Return the [X, Y] coordinate for the center point of the cell that contains the specified text.  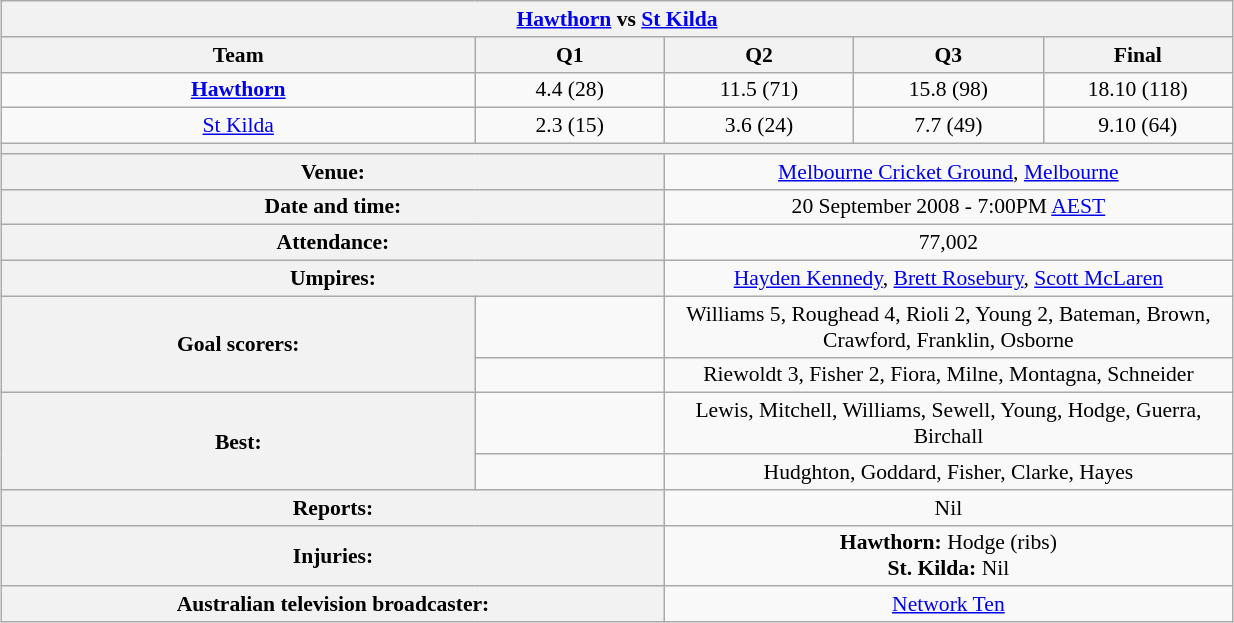
20 September 2008 - 7:00PM AEST [948, 207]
Lewis, Mitchell, Williams, Sewell, Young, Hodge, Guerra, Birchall [948, 424]
Hudghton, Goddard, Fisher, Clarke, Hayes [948, 472]
Reports: [334, 508]
Hawthorn: Hodge (ribs)St. Kilda: Nil [948, 556]
Hayden Kennedy, Brett Rosebury, Scott McLaren [948, 279]
Umpires: [334, 279]
Australian television broadcaster: [334, 605]
4.4 (28) [570, 90]
St Kilda [238, 126]
2.3 (15) [570, 126]
11.5 (71) [758, 90]
Venue: [334, 172]
Best: [238, 442]
Team [238, 55]
Final [1138, 55]
Q3 [948, 55]
77,002 [948, 243]
Attendance: [334, 243]
18.10 (118) [1138, 90]
Q1 [570, 55]
Network Ten [948, 605]
15.8 (98) [948, 90]
9.10 (64) [1138, 126]
Injuries: [334, 556]
3.6 (24) [758, 126]
Williams 5, Roughead 4, Rioli 2, Young 2, Bateman, Brown, Crawford, Franklin, Osborne [948, 326]
7.7 (49) [948, 126]
Q2 [758, 55]
Nil [948, 508]
Melbourne Cricket Ground, Melbourne [948, 172]
Hawthorn [238, 90]
Date and time: [334, 207]
Riewoldt 3, Fisher 2, Fiora, Milne, Montagna, Schneider [948, 375]
Hawthorn vs St Kilda [618, 19]
Goal scorers: [238, 344]
